Extract the [X, Y] coordinate from the center of the cell holding the provided text.  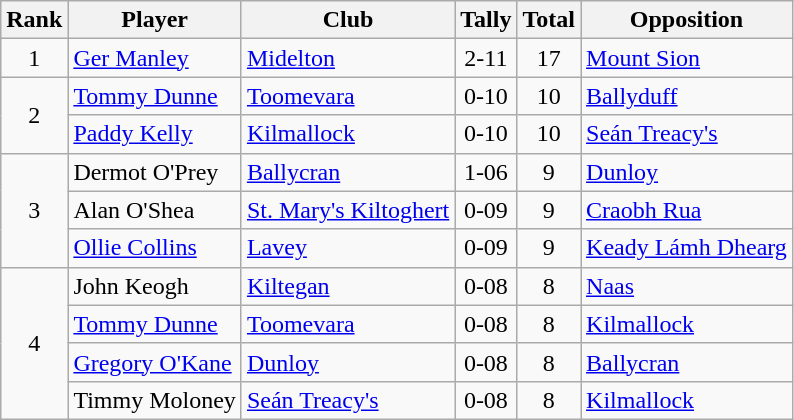
John Keogh [155, 286]
2-11 [486, 58]
Club [348, 20]
Kiltegan [348, 286]
Lavey [348, 248]
Player [155, 20]
2 [34, 115]
Ollie Collins [155, 248]
1-06 [486, 172]
Midelton [348, 58]
Paddy Kelly [155, 134]
Ger Manley [155, 58]
3 [34, 210]
Keady Lámh Dhearg [687, 248]
1 [34, 58]
Opposition [687, 20]
Gregory O'Kane [155, 362]
Craobh Rua [687, 210]
Ballyduff [687, 96]
Mount Sion [687, 58]
Naas [687, 286]
Rank [34, 20]
Alan O'Shea [155, 210]
Dermot O'Prey [155, 172]
Tally [486, 20]
4 [34, 343]
17 [549, 58]
St. Mary's Kiltoghert [348, 210]
Timmy Moloney [155, 400]
Total [549, 20]
